Return (X, Y) of the center of cell containing provided text 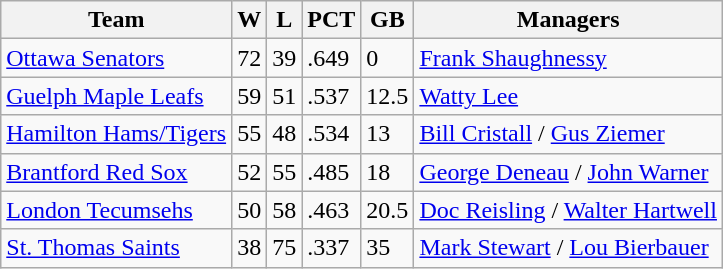
35 (388, 248)
Hamilton Hams/Tigers (116, 134)
52 (250, 172)
.463 (332, 210)
Guelph Maple Leafs (116, 96)
St. Thomas Saints (116, 248)
.534 (332, 134)
Frank Shaughnessy (568, 58)
12.5 (388, 96)
Brantford Red Sox (116, 172)
51 (284, 96)
.649 (332, 58)
Ottawa Senators (116, 58)
Doc Reisling / Walter Hartwell (568, 210)
38 (250, 248)
59 (250, 96)
.337 (332, 248)
L (284, 20)
Mark Stewart / Lou Bierbauer (568, 248)
72 (250, 58)
London Tecumsehs (116, 210)
.537 (332, 96)
PCT (332, 20)
13 (388, 134)
W (250, 20)
39 (284, 58)
GB (388, 20)
18 (388, 172)
75 (284, 248)
20.5 (388, 210)
George Deneau / John Warner (568, 172)
48 (284, 134)
Team (116, 20)
50 (250, 210)
58 (284, 210)
Watty Lee (568, 96)
Managers (568, 20)
Bill Cristall / Gus Ziemer (568, 134)
.485 (332, 172)
0 (388, 58)
